Detect which cell encompasses the target text, then output its (X, Y) center coordinate. 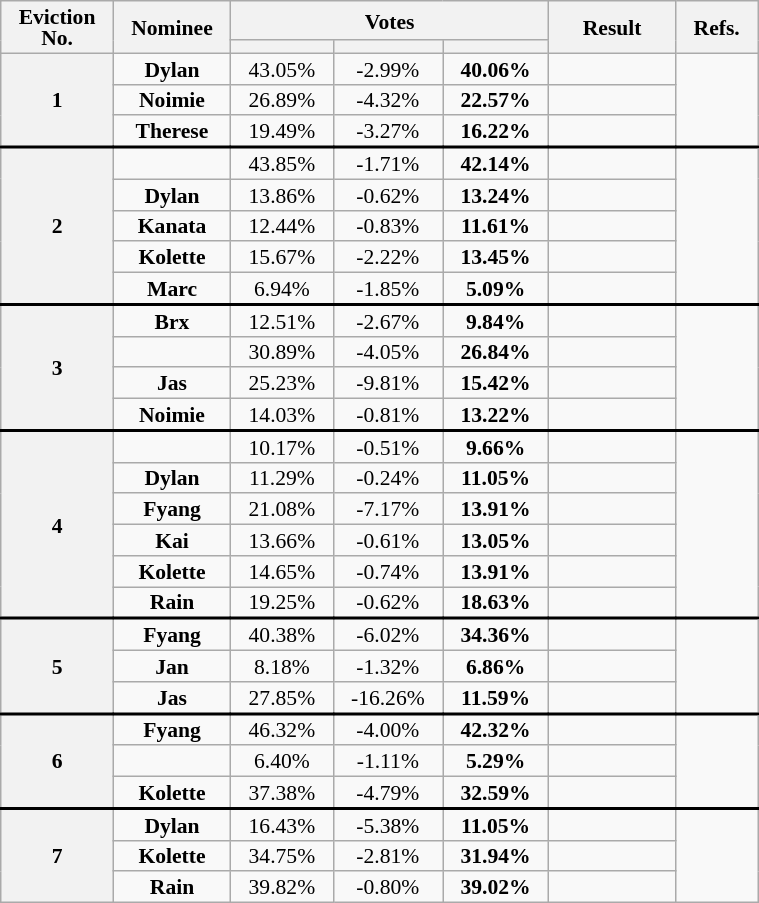
40.06% (496, 68)
-0.24% (388, 478)
30.89% (282, 352)
-5.38% (388, 825)
-6.02% (388, 635)
-1.85% (388, 289)
27.85% (282, 698)
5.09% (496, 289)
-0.51% (388, 447)
Result (612, 27)
11.59% (496, 698)
-4.32% (388, 100)
39.82% (282, 888)
46.32% (282, 730)
19.49% (282, 132)
-1.71% (388, 163)
14.03% (282, 415)
9.84% (496, 321)
-0.74% (388, 572)
16.43% (282, 825)
-9.81% (388, 384)
Eviction No. (58, 27)
6.94% (282, 289)
11.29% (282, 478)
Jan (172, 666)
-2.22% (388, 258)
9.66% (496, 447)
6 (58, 762)
15.67% (282, 258)
1 (58, 100)
-7.17% (388, 510)
2 (58, 226)
6.86% (496, 666)
43.85% (282, 163)
43.05% (282, 68)
40.38% (282, 635)
13.86% (282, 194)
34.75% (282, 856)
15.42% (496, 384)
25.23% (282, 384)
13.66% (282, 540)
7 (58, 856)
Kai (172, 540)
37.38% (282, 793)
16.22% (496, 132)
26.89% (282, 100)
31.94% (496, 856)
13.45% (496, 258)
-2.67% (388, 321)
-0.81% (388, 415)
-4.05% (388, 352)
-0.80% (388, 888)
Kanata (172, 226)
26.84% (496, 352)
Votes (390, 20)
-0.61% (388, 540)
18.63% (496, 603)
34.36% (496, 635)
13.24% (496, 194)
-2.99% (388, 68)
Brx (172, 321)
32.59% (496, 793)
-3.27% (388, 132)
Therese (172, 132)
13.05% (496, 540)
12.44% (282, 226)
13.22% (496, 415)
22.57% (496, 100)
-1.32% (388, 666)
-4.79% (388, 793)
39.02% (496, 888)
42.32% (496, 730)
42.14% (496, 163)
Refs. (717, 27)
Marc (172, 289)
10.17% (282, 447)
5.29% (496, 762)
5 (58, 666)
-1.11% (388, 762)
-4.00% (388, 730)
8.18% (282, 666)
-16.26% (388, 698)
-2.81% (388, 856)
4 (58, 525)
-0.83% (388, 226)
21.08% (282, 510)
19.25% (282, 603)
12.51% (282, 321)
3 (58, 368)
11.61% (496, 226)
6.40% (282, 762)
14.65% (282, 572)
Nominee (172, 27)
